Identify which cell holds the provided text, then report its (x, y) central coordinate. 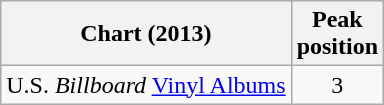
3 (337, 85)
Peak position (337, 34)
Chart (2013) (146, 34)
U.S. Billboard Vinyl Albums (146, 85)
